Return the (X, Y) coordinate for the center point of the cell that contains the specified text.  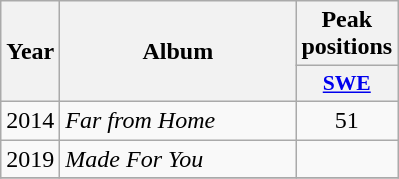
Far from Home (178, 120)
Year (30, 52)
Made For You (178, 159)
Album (178, 52)
51 (347, 120)
Peak positions (347, 34)
2019 (30, 159)
SWE (347, 84)
2014 (30, 120)
